Extract the [X, Y] coordinate from the center of the cell holding the provided text.  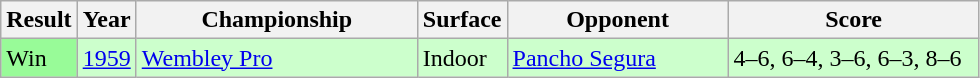
Result [39, 20]
Surface [462, 20]
Win [39, 58]
Opponent [618, 20]
Championship [276, 20]
Pancho Segura [618, 58]
Score [854, 20]
4–6, 6–4, 3–6, 6–3, 8–6 [854, 58]
Wembley Pro [276, 58]
Year [106, 20]
Indoor [462, 58]
1959 [106, 58]
